Output the (x, y) coordinate of the center of the cell containing the given text.  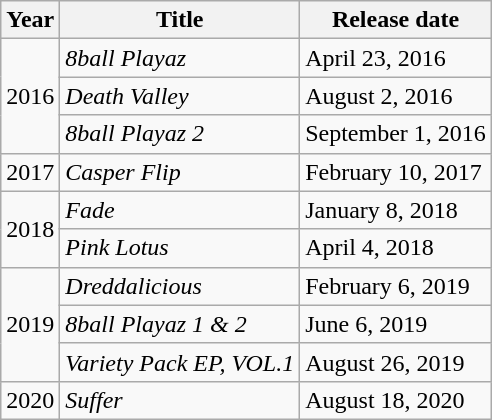
April 23, 2016 (396, 58)
8ball Playaz (180, 58)
February 6, 2019 (396, 286)
2017 (30, 172)
August 18, 2020 (396, 400)
Dreddalicious (180, 286)
Release date (396, 20)
Fade (180, 210)
2019 (30, 324)
8ball Playaz 1 & 2 (180, 324)
April 4, 2018 (396, 248)
February 10, 2017 (396, 172)
August 26, 2019 (396, 362)
Variety Pack EP, VOL.1 (180, 362)
Pink Lotus (180, 248)
8ball Playaz 2 (180, 134)
2016 (30, 96)
2018 (30, 229)
Title (180, 20)
August 2, 2016 (396, 96)
September 1, 2016 (396, 134)
Year (30, 20)
June 6, 2019 (396, 324)
January 8, 2018 (396, 210)
Suffer (180, 400)
Death Valley (180, 96)
2020 (30, 400)
Casper Flip (180, 172)
